Detect which cell encompasses the target text, then output its [x, y] center coordinate. 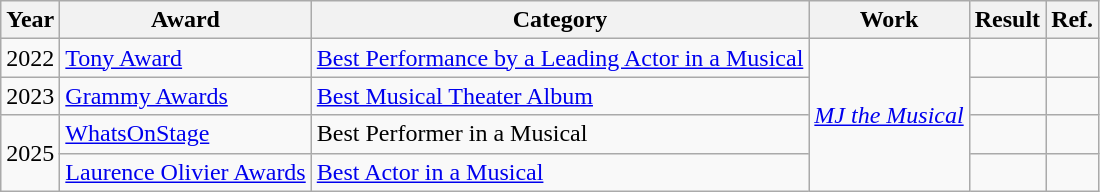
MJ the Musical [889, 115]
Best Musical Theater Album [560, 96]
Work [889, 20]
Tony Award [186, 58]
Result [1007, 20]
Laurence Olivier Awards [186, 172]
Year [30, 20]
Ref. [1072, 20]
Best Performance by a Leading Actor in a Musical [560, 58]
Best Performer in a Musical [560, 134]
Best Actor in a Musical [560, 172]
2023 [30, 96]
Grammy Awards [186, 96]
2022 [30, 58]
Award [186, 20]
2025 [30, 153]
Category [560, 20]
WhatsOnStage [186, 134]
